Detect which cell encompasses the target text, then output its [X, Y] center coordinate. 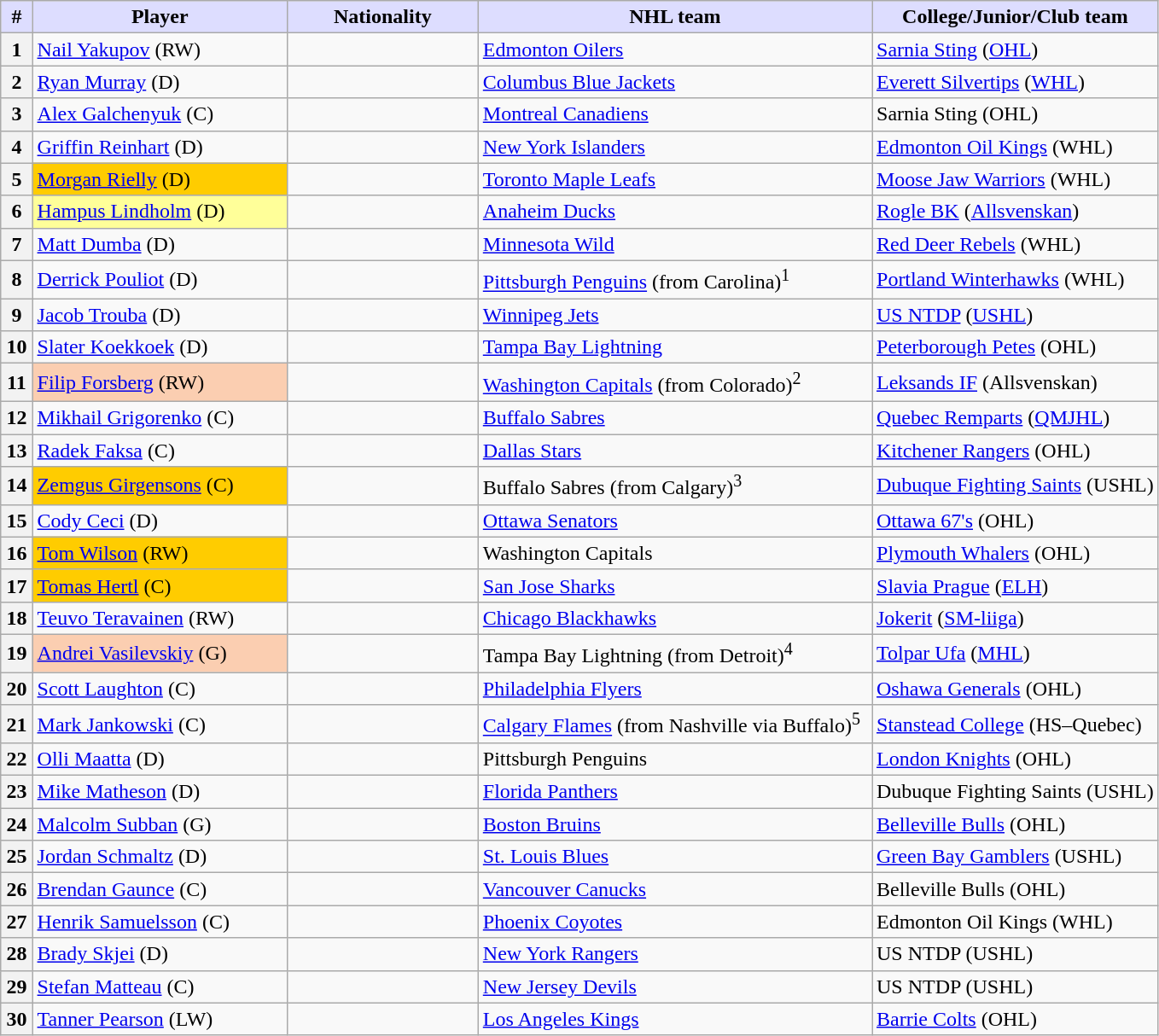
Brendan Gaunce (C) [160, 889]
London Knights (OHL) [1016, 760]
Tolpar Ufa (MHL) [1016, 654]
Chicago Blackhawks [674, 618]
Anaheim Ducks [674, 212]
Derrick Pouliot (D) [160, 280]
Everett Silvertips (WHL) [1016, 82]
Tampa Bay Lightning (from Detroit)4 [674, 654]
Brady Skjei (D) [160, 954]
Ottawa Senators [674, 521]
Mikhail Grigorenko (C) [160, 417]
29 [17, 987]
15 [17, 521]
Scott Laughton (C) [160, 689]
Boston Bruins [674, 824]
3 [17, 114]
Toronto Maple Leafs [674, 179]
Plymouth Whalers (OHL) [1016, 553]
San Jose Sharks [674, 585]
11 [17, 382]
4 [17, 147]
26 [17, 889]
Nail Yakupov (RW) [160, 49]
Pittsburgh Penguins (from Carolina)1 [674, 280]
Calgary Flames (from Nashville via Buffalo)5 [674, 724]
Teuvo Teravainen (RW) [160, 618]
Washington Capitals (from Colorado)2 [674, 382]
Jacob Trouba (D) [160, 315]
Ottawa 67's (OHL) [1016, 521]
28 [17, 954]
Kitchener Rangers (OHL) [1016, 451]
Winnipeg Jets [674, 315]
Tomas Hertl (C) [160, 585]
12 [17, 417]
Matt Dumba (D) [160, 244]
Radek Faksa (C) [160, 451]
Green Bay Gamblers (USHL) [1016, 857]
23 [17, 792]
Edmonton Oilers [674, 49]
Moose Jaw Warriors (WHL) [1016, 179]
Buffalo Sabres [674, 417]
Phoenix Coyotes [674, 922]
22 [17, 760]
Stanstead College (HS–Quebec) [1016, 724]
10 [17, 347]
7 [17, 244]
Olli Maatta (D) [160, 760]
New Jersey Devils [674, 987]
Cody Ceci (D) [160, 521]
21 [17, 724]
25 [17, 857]
20 [17, 689]
New York Rangers [674, 954]
Philadelphia Flyers [674, 689]
6 [17, 212]
Malcolm Subban (G) [160, 824]
Nationality [382, 17]
Zemgus Girgensons (C) [160, 486]
Jokerit (SM-liiga) [1016, 618]
18 [17, 618]
Tanner Pearson (LW) [160, 1019]
Henrik Samuelsson (C) [160, 922]
13 [17, 451]
9 [17, 315]
Pittsburgh Penguins [674, 760]
17 [17, 585]
Portland Winterhawks (WHL) [1016, 280]
Leksands IF (Allsvenskan) [1016, 382]
Montreal Canadiens [674, 114]
St. Louis Blues [674, 857]
1 [17, 49]
Jordan Schmaltz (D) [160, 857]
24 [17, 824]
19 [17, 654]
27 [17, 922]
Player [160, 17]
NHL team [674, 17]
30 [17, 1019]
# [17, 17]
Stefan Matteau (C) [160, 987]
Hampus Lindholm (D) [160, 212]
Andrei Vasilevskiy (G) [160, 654]
Morgan Rielly (D) [160, 179]
Buffalo Sabres (from Calgary)3 [674, 486]
Slater Koekkoek (D) [160, 347]
Tom Wilson (RW) [160, 553]
Ryan Murray (D) [160, 82]
Florida Panthers [674, 792]
Slavia Prague (ELH) [1016, 585]
Barrie Colts (OHL) [1016, 1019]
Tampa Bay Lightning [674, 347]
Peterborough Petes (OHL) [1016, 347]
Alex Galchenyuk (C) [160, 114]
2 [17, 82]
New York Islanders [674, 147]
Vancouver Canucks [674, 889]
16 [17, 553]
Washington Capitals [674, 553]
Mark Jankowski (C) [160, 724]
Dallas Stars [674, 451]
College/Junior/Club team [1016, 17]
Columbus Blue Jackets [674, 82]
14 [17, 486]
Minnesota Wild [674, 244]
8 [17, 280]
Mike Matheson (D) [160, 792]
5 [17, 179]
Rogle BK (Allsvenskan) [1016, 212]
Griffin Reinhart (D) [160, 147]
Oshawa Generals (OHL) [1016, 689]
Filip Forsberg (RW) [160, 382]
Los Angeles Kings [674, 1019]
Red Deer Rebels (WHL) [1016, 244]
Quebec Remparts (QMJHL) [1016, 417]
